Scan for the cell matching the given text and deliver its (X, Y) coordinate at center. 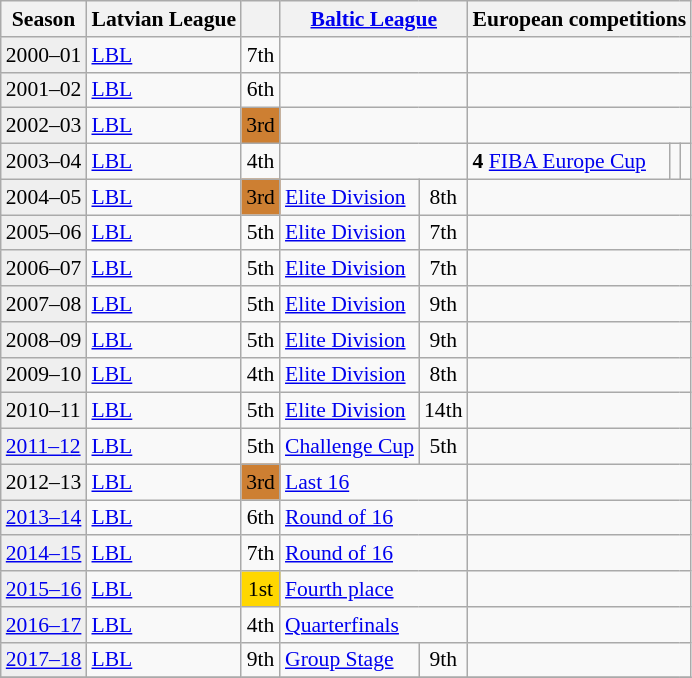
2003–04 (44, 162)
Latvian League (164, 19)
Group Stage (350, 660)
European competitions (580, 19)
2016–17 (44, 625)
Season (44, 19)
Fourth place (374, 589)
Last 16 (374, 482)
4 FIBA Europe Cup (569, 162)
2011–12 (44, 447)
2009–10 (44, 375)
2012–13 (44, 482)
2015–16 (44, 589)
Quarterfinals (374, 625)
Challenge Cup (350, 447)
2014–15 (44, 554)
2000–01 (44, 55)
2008–09 (44, 340)
2013–14 (44, 518)
2006–07 (44, 269)
2010–11 (44, 411)
2017–18 (44, 660)
2004–05 (44, 197)
1st (260, 589)
2002–03 (44, 126)
2007–08 (44, 304)
2005–06 (44, 233)
2001–02 (44, 90)
14th (444, 411)
Baltic League (374, 19)
